Extract the [X, Y] coordinate from the center of the cell holding the provided text.  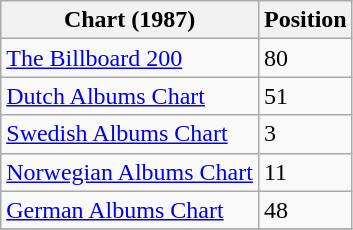
The Billboard 200 [130, 58]
11 [305, 172]
80 [305, 58]
Norwegian Albums Chart [130, 172]
Dutch Albums Chart [130, 96]
51 [305, 96]
Position [305, 20]
Swedish Albums Chart [130, 134]
48 [305, 210]
Chart (1987) [130, 20]
3 [305, 134]
German Albums Chart [130, 210]
